From the cell containing the given text, extract its center point as (X, Y) coordinate. 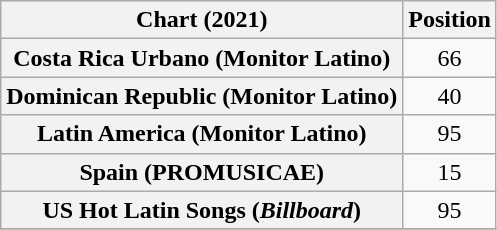
Chart (2021) (202, 20)
15 (450, 172)
US Hot Latin Songs (Billboard) (202, 210)
Latin America (Monitor Latino) (202, 134)
Dominican Republic (Monitor Latino) (202, 96)
Position (450, 20)
66 (450, 58)
Spain (PROMUSICAE) (202, 172)
Costa Rica Urbano (Monitor Latino) (202, 58)
40 (450, 96)
